Scan for the cell matching the given text and deliver its [x, y] coordinate at center. 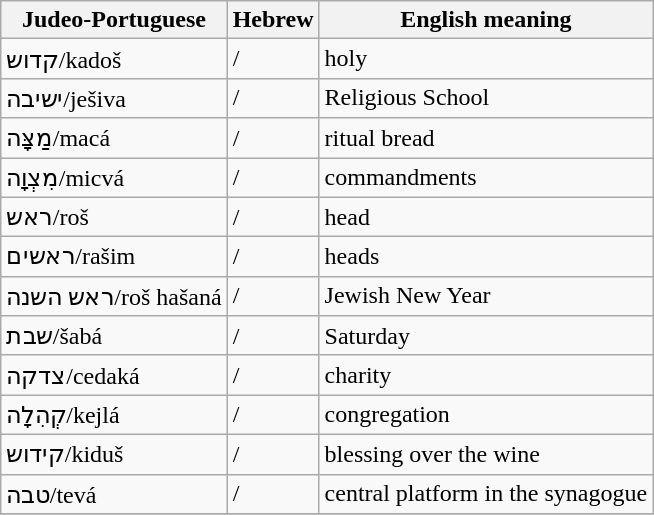
heads [486, 257]
קְהִלָה/kejlá [114, 415]
charity [486, 375]
Judeo-Portuguese [114, 20]
קידוש/kiduš [114, 454]
holy [486, 59]
שבת/šabá [114, 336]
Religious School [486, 98]
blessing over the wine [486, 454]
central platform in the synagogue [486, 494]
ritual bread [486, 138]
ראש השנה/roš hašaná [114, 296]
commandments [486, 178]
מַצָּה‬/macá [114, 138]
Saturday [486, 336]
מִצְוָה‬/micvá [114, 178]
צדקה/cedaká [114, 375]
טבה/tevá [114, 494]
קדוש/kadoš [114, 59]
ישיבה/ješiva [114, 98]
Hebrew [273, 20]
English meaning [486, 20]
congregation [486, 415]
ראש/roš [114, 217]
Jewish New Year [486, 296]
head [486, 217]
ראשים/rašim [114, 257]
